Return the [X, Y] coordinate for the center point of the cell that contains the specified text.  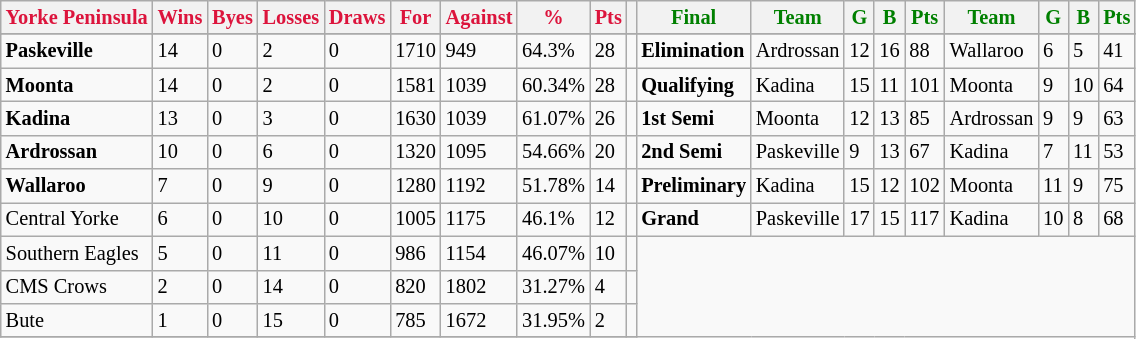
3 [291, 118]
820 [415, 287]
Draws [357, 17]
51.78% [554, 186]
17 [859, 219]
4 [608, 287]
61.07% [554, 118]
1630 [415, 118]
1581 [415, 85]
Qualifying [694, 85]
88 [924, 51]
67 [924, 152]
Southern Eagles [77, 253]
68 [1116, 219]
1672 [480, 320]
1175 [480, 219]
41 [1116, 51]
31.95% [554, 320]
1710 [415, 51]
1280 [415, 186]
117 [924, 219]
Preliminary [694, 186]
1802 [480, 287]
54.66% [554, 152]
1192 [480, 186]
63 [1116, 118]
26 [608, 118]
64.3% [554, 51]
Grand [694, 219]
16 [889, 51]
85 [924, 118]
Byes [232, 17]
53 [1116, 152]
1095 [480, 152]
Wins [180, 17]
1 [180, 320]
46.1% [554, 219]
Against [480, 17]
31.27% [554, 287]
60.34% [554, 85]
46.07% [554, 253]
Bute [77, 320]
Yorke Peninsula [77, 17]
2nd Semi [694, 152]
986 [415, 253]
1005 [415, 219]
Central Yorke [77, 219]
CMS Crows [77, 287]
Losses [291, 17]
1st Semi [694, 118]
For [415, 17]
1154 [480, 253]
64 [1116, 85]
Final [694, 17]
1320 [415, 152]
101 [924, 85]
75 [1116, 186]
% [554, 17]
785 [415, 320]
Elimination [694, 51]
949 [480, 51]
102 [924, 186]
20 [608, 152]
8 [1083, 219]
